Identify which cell holds the provided text, then report its [x, y] central coordinate. 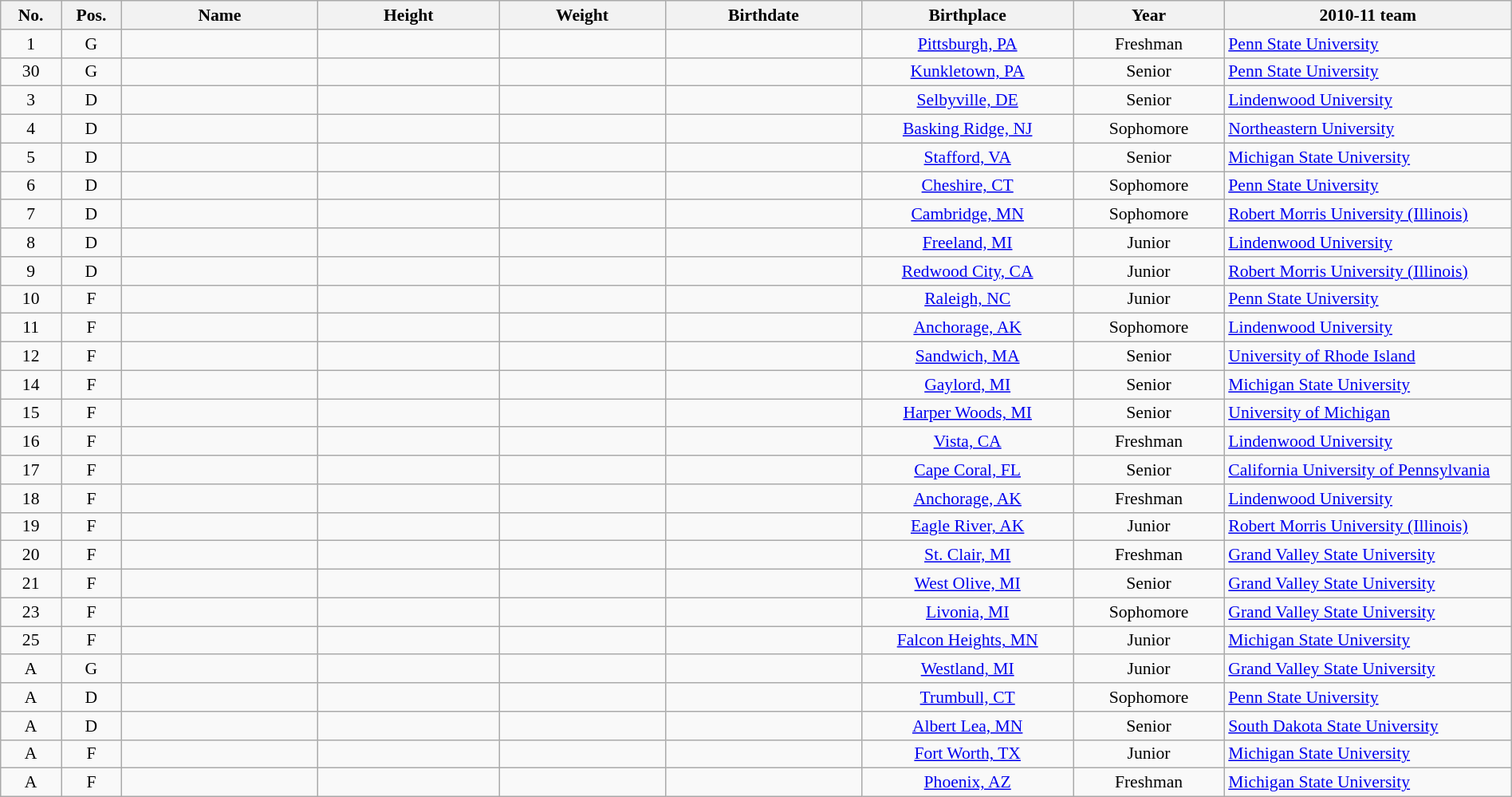
Birthdate [763, 15]
No. [31, 15]
St. Clair, MI [968, 555]
Selbyville, DE [968, 101]
Stafford, VA [968, 157]
16 [31, 442]
California University of Pennsylvania [1368, 470]
Westland, MI [968, 669]
Northeastern University [1368, 129]
West Olive, MI [968, 584]
Livonia, MI [968, 612]
Eagle River, AK [968, 527]
Falcon Heights, MN [968, 641]
23 [31, 612]
Harper Woods, MI [968, 413]
Vista, CA [968, 442]
6 [31, 186]
5 [31, 157]
4 [31, 129]
Fort Worth, TX [968, 754]
Weight [582, 15]
14 [31, 385]
9 [31, 271]
15 [31, 413]
Redwood City, CA [968, 271]
3 [31, 101]
Name [219, 15]
12 [31, 357]
Sandwich, MA [968, 357]
25 [31, 641]
11 [31, 328]
20 [31, 555]
Trumbull, CT [968, 697]
18 [31, 499]
Pos. [92, 15]
Phoenix, AZ [968, 783]
Pittsburgh, PA [968, 44]
Freeland, MI [968, 243]
7 [31, 215]
Year [1148, 15]
Cape Coral, FL [968, 470]
Birthplace [968, 15]
Cheshire, CT [968, 186]
10 [31, 299]
17 [31, 470]
Raleigh, NC [968, 299]
1 [31, 44]
University of Michigan [1368, 413]
Basking Ridge, NJ [968, 129]
Gaylord, MI [968, 385]
19 [31, 527]
University of Rhode Island [1368, 357]
Albert Lea, MN [968, 726]
Cambridge, MN [968, 215]
Height [408, 15]
2010-11 team [1368, 15]
30 [31, 72]
Kunkletown, PA [968, 72]
South Dakota State University [1368, 726]
21 [31, 584]
8 [31, 243]
